For the text-containing cell, return its midpoint in [x, y] coordinate format. 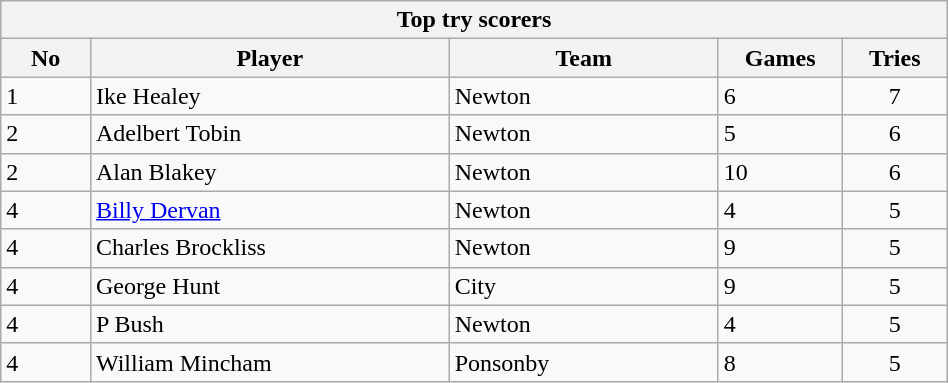
Top try scorers [474, 20]
William Mincham [270, 362]
City [584, 286]
Charles Brockliss [270, 248]
P Bush [270, 324]
Games [780, 58]
Team [584, 58]
Ponsonby [584, 362]
7 [894, 96]
Player [270, 58]
Tries [894, 58]
Adelbert Tobin [270, 134]
10 [780, 172]
No [46, 58]
8 [780, 362]
George Hunt [270, 286]
Alan Blakey [270, 172]
Billy Dervan [270, 210]
1 [46, 96]
Ike Healey [270, 96]
